For the text-containing cell, return its midpoint in (x, y) coordinate format. 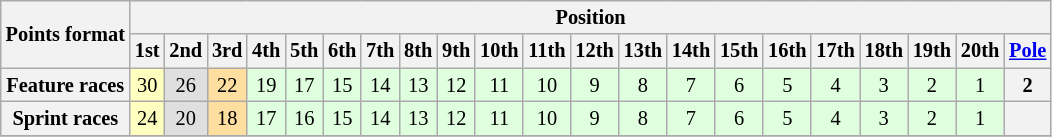
20th (980, 51)
26 (186, 85)
20 (186, 118)
7th (380, 51)
Feature races (66, 85)
1st (148, 51)
13th (643, 51)
9th (456, 51)
18th (884, 51)
6th (342, 51)
Pole (1028, 51)
Points format (66, 34)
16th (787, 51)
24 (148, 118)
17th (835, 51)
11th (546, 51)
8th (418, 51)
14th (691, 51)
19 (266, 85)
15th (739, 51)
16 (304, 118)
4th (266, 51)
12th (594, 51)
19th (932, 51)
3rd (227, 51)
5th (304, 51)
10th (499, 51)
2nd (186, 51)
18 (227, 118)
22 (227, 85)
Position (590, 17)
Sprint races (66, 118)
30 (148, 85)
